Scan for the cell matching the given text and deliver its (X, Y) coordinate at center. 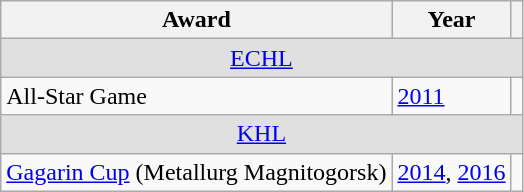
2011 (452, 96)
ECHL (262, 58)
Year (452, 20)
Gagarin Cup (Metallurg Magnitogorsk) (196, 172)
2014, 2016 (452, 172)
KHL (262, 134)
Award (196, 20)
All-Star Game (196, 96)
